Pinpoint the cell where the given text exists, returning its (X, Y) midpoint coordinate. 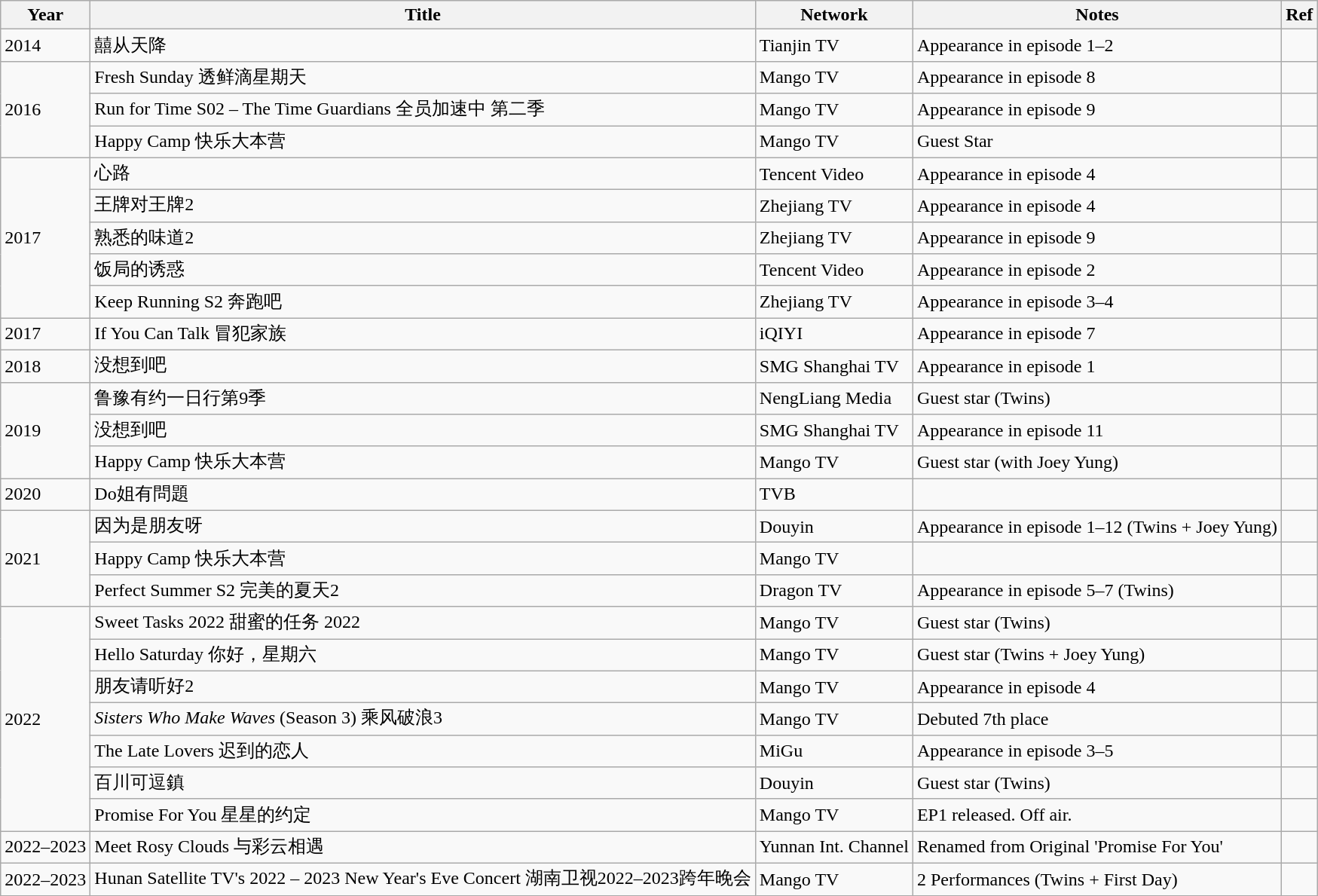
If You Can Talk 冒犯家族 (424, 335)
MiGu (833, 751)
Appearance in episode 11 (1097, 431)
鲁豫有约一日行第9季 (424, 398)
Appearance in episode 5–7 (Twins) (1097, 591)
Tianjin TV (833, 45)
Title (424, 15)
Guest star (Twins + Joey Yung) (1097, 656)
Debuted 7th place (1097, 719)
2022 (45, 719)
The Late Lovers 迟到的恋人 (424, 751)
Appearance in episode 1–2 (1097, 45)
2019 (45, 430)
Appearance in episode 1–12 (Twins + Joey Yung) (1097, 526)
朋友请听好2 (424, 687)
2020 (45, 494)
Sweet Tasks 2022 甜蜜的任务 2022 (424, 622)
Appearance in episode 7 (1097, 335)
Year (45, 15)
Guest Star (1097, 142)
Appearance in episode 3–4 (1097, 301)
因为是朋友呀 (424, 526)
Hello Saturday 你好，星期六 (424, 656)
Meet Rosy Clouds 与彩云相遇 (424, 847)
Renamed from Original 'Promise For You' (1097, 847)
Appearance in episode 1 (1097, 366)
2016 (45, 109)
Promise For You 星星的约定 (424, 815)
Perfect Summer S2 完美的夏天2 (424, 591)
Notes (1097, 15)
2014 (45, 45)
Appearance in episode 3–5 (1097, 751)
2 Performances (Twins + First Day) (1097, 879)
Network (833, 15)
Do姐有問題 (424, 494)
NengLiang Media (833, 398)
EP1 released. Off air. (1097, 815)
TVB (833, 494)
2018 (45, 366)
Ref (1299, 15)
Sisters Who Make Waves (Season 3) 乘风破浪3 (424, 719)
心路 (424, 173)
囍从天降 (424, 45)
Yunnan Int. Channel (833, 847)
Guest star (with Joey Yung) (1097, 463)
2021 (45, 558)
百川可逗鎮 (424, 784)
饭局的诱惑 (424, 270)
Run for Time S02 – The Time Guardians 全员加速中 第二季 (424, 110)
iQIYI (833, 335)
Hunan Satellite TV's 2022 – 2023 New Year's Eve Concert 湖南卫视2022–2023跨年晚会 (424, 879)
Appearance in episode 2 (1097, 270)
Appearance in episode 8 (1097, 77)
Keep Running S2 奔跑吧 (424, 301)
Dragon TV (833, 591)
Fresh Sunday 透鲜滴星期天 (424, 77)
熟悉的味道2 (424, 238)
王牌对王牌2 (424, 206)
